Pinpoint the cell where the given text exists, returning its [X, Y] midpoint coordinate. 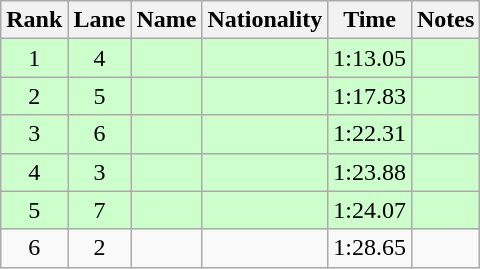
Rank [34, 20]
1:28.65 [370, 248]
1:17.83 [370, 96]
1 [34, 58]
1:13.05 [370, 58]
Time [370, 20]
1:22.31 [370, 134]
Name [166, 20]
Nationality [265, 20]
1:24.07 [370, 210]
Lane [100, 20]
Notes [445, 20]
1:23.88 [370, 172]
7 [100, 210]
